Determine the [X, Y] coordinate at the center of the cell enclosing the given text.  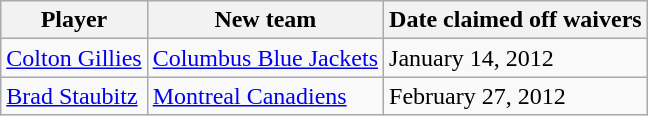
February 27, 2012 [516, 96]
Montreal Canadiens [265, 96]
New team [265, 20]
Date claimed off waivers [516, 20]
Brad Staubitz [74, 96]
Player [74, 20]
Colton Gillies [74, 58]
Columbus Blue Jackets [265, 58]
January 14, 2012 [516, 58]
